Scan for the cell matching the given text and deliver its [X, Y] coordinate at center. 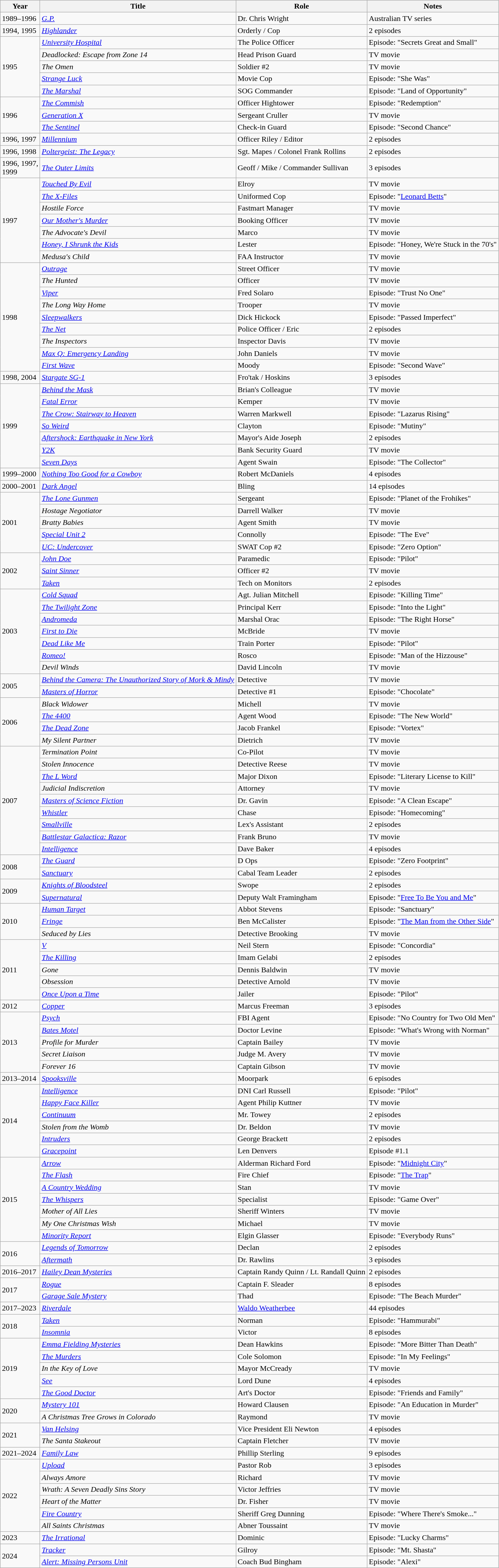
First to Die [138, 631]
Michael [302, 1223]
Nothing Too Good for a Cowboy [138, 474]
Human Target [138, 909]
Officer Riley / Editor [302, 139]
Highlander [138, 30]
Title [138, 6]
Fire Chief [302, 1175]
Episode: "Homecoming" [433, 813]
Episode: "Honey, We're Stuck in the 70's" [433, 245]
Seven Days [138, 462]
Riverdale [138, 1308]
Bank Security Guard [302, 450]
2024 [20, 1556]
Once Upon a Time [138, 994]
Major Dixon [302, 776]
The Santa Stakeout [138, 1441]
Captain F. Sleader [302, 1284]
Episode: "Mt. Shasta" [433, 1550]
Fire Country [138, 1514]
Episode: "What's Wrong with Norman" [433, 1030]
Episode: "In My Feelings" [433, 1357]
Devil Winds [138, 667]
Fastmart Manager [302, 208]
Detective #1 [302, 692]
Gracepoint [138, 1151]
1998 [20, 317]
The Sentinel [138, 127]
Bling [302, 486]
2021 [20, 1435]
The Long Way Home [138, 305]
Episode: "Leonard Betts" [433, 196]
2020 [20, 1411]
1996, 1998 [20, 151]
2023 [20, 1538]
Tech on Monitors [302, 583]
Masters of Horror [138, 692]
Sergeant [302, 498]
Ben McCalister [302, 921]
Abbot Stevens [302, 909]
A Christmas Tree Grows in Colorado [138, 1417]
Episode: "Lazarus Rising" [433, 414]
Medusa's Child [138, 257]
2008 [20, 867]
2017 [20, 1290]
Episode: "Mutiny" [433, 426]
2011 [20, 970]
Wrath: A Seven Deadly Sins Story [138, 1489]
Richard [302, 1477]
Episode: "Vortex" [433, 728]
Fatal Error [138, 402]
Episode: "The Collector" [433, 462]
2013 [20, 1042]
Dr. Gavin [302, 801]
Supernatural [138, 897]
2010 [20, 921]
Agent Philip Kuttner [302, 1102]
Phillip Sterling [302, 1453]
1995 [20, 67]
Deadlocked: Escape from Zone 14 [138, 55]
Art's Doctor [302, 1393]
Episode: "An Education in Murder" [433, 1405]
Stolen Innocence [138, 764]
Hostile Force [138, 208]
Specialist [302, 1199]
Episode: "Zero Option" [433, 546]
Cold Squad [138, 595]
The Crow: Stairway to Heaven [138, 414]
Paramedic [302, 559]
Captain Bailey [302, 1042]
Inspector Davis [302, 341]
Officer #2 [302, 571]
Detective Brooking [302, 933]
Millennium [138, 139]
Swope [302, 885]
1999 [20, 426]
A Country Wedding [138, 1187]
Coach Bud Bingham [302, 1562]
Obsession [138, 982]
SWAT Cop #2 [302, 546]
D Ops [302, 861]
Andromeda [138, 619]
Chase [302, 813]
Detective Arnold [302, 982]
Episode: "Planet of the Frohikes" [433, 498]
Upload [138, 1465]
Attorney [302, 788]
2015 [20, 1199]
FBI Agent [302, 1018]
Marshal Orac [302, 619]
2012 [20, 1006]
G.P. [138, 18]
Jacob Frankel [302, 728]
Intruders [138, 1139]
Street Officer [302, 269]
Thad [302, 1296]
Waldo Weatherbee [302, 1308]
Episode: "Second Chance" [433, 127]
Mother of All Lies [138, 1211]
Moorpark [302, 1078]
Agent Wood [302, 716]
The Outer Limits [138, 168]
Year [20, 6]
Fringe [138, 921]
Dr. Beldon [302, 1127]
Episode: "The Beach Murder" [433, 1296]
First Wave [138, 365]
2016 [20, 1254]
Judicial Indiscretion [138, 788]
1999–2000 [20, 474]
Norman [302, 1320]
Robert McDaniels [302, 474]
2022 [20, 1495]
Episode: "Concordia" [433, 946]
All Saints Christmas [138, 1526]
Cole Solomon [302, 1357]
David Lincoln [302, 667]
The Lone Gunmen [138, 498]
The Omen [138, 67]
Episode: "The Man from the Other Side" [433, 921]
Garage Sale Mystery [138, 1296]
Check-in Guard [302, 127]
2017–2023 [20, 1308]
Agt. Julian Mitchell [302, 595]
Poltergeist: The Legacy [138, 151]
1994, 1995 [20, 30]
Emma Fielding Mysteries [138, 1344]
Deputy Walt Framingham [302, 897]
Mayor's Aide Joseph [302, 438]
2014 [20, 1121]
Neil Stern [302, 946]
Always Amore [138, 1477]
44 episodes [433, 1308]
The Inspectors [138, 341]
Episode: "Passed Imperfect" [433, 317]
Fred Solaro [302, 293]
Dietrich [302, 740]
Tracker [138, 1550]
The L Word [138, 776]
Notes [433, 6]
Episode: "She Was" [433, 79]
Episode: "Zero Footprint" [433, 861]
Trooper [302, 305]
Hailey Dean Mysteries [138, 1272]
Movie Cop [302, 79]
Dark Angel [138, 486]
Episode #1.1 [433, 1151]
SOG Commander [302, 91]
University Hospital [138, 43]
The Police Officer [302, 43]
Dennis Baldwin [302, 970]
My Silent Partner [138, 740]
Michell [302, 704]
Knights of Bloodsteel [138, 885]
Victor [302, 1332]
Episode: "Where There's Smoke..." [433, 1514]
My One Christmas Wish [138, 1223]
Psych [138, 1018]
The X-Files [138, 196]
Honey, I Shrunk the Kids [138, 245]
The Good Doctor [138, 1393]
Pastor Rob [302, 1465]
Gone [138, 970]
Aftershock: Earthquake in New York [138, 438]
Doctor Levine [302, 1030]
The Commish [138, 103]
Van Helsing [138, 1429]
Heart of the Matter [138, 1501]
In the Key of Love [138, 1369]
Elgin Glasser [302, 1236]
DNI Carl Russell [302, 1090]
The Advocate's Devil [138, 232]
Brian's Colleague [302, 390]
Stan [302, 1187]
Head Prison Guard [302, 55]
Smallville [138, 825]
The Irrational [138, 1538]
Clayton [302, 426]
Episode: "Friends and Family" [433, 1393]
14 episodes [433, 486]
Continuum [138, 1115]
Episode: "Everybody Runs" [433, 1236]
Sanctuary [138, 873]
Warren Markwell [302, 414]
Jailer [302, 994]
Stargate SG-1 [138, 378]
Outrage [138, 269]
Episode: "Game Over" [433, 1199]
Moody [302, 365]
Detective [302, 680]
Geoff / Mike / Commander Sullivan [302, 168]
Episode: "Into the Light" [433, 607]
Episode: "A Clean Escape" [433, 801]
Insomnia [138, 1332]
Rosco [302, 655]
6 episodes [433, 1078]
Train Porter [302, 643]
9 episodes [433, 1453]
Agent Smith [302, 522]
Behind the Camera: The Unauthorized Story of Mork & Mindy [138, 680]
Episode: "Secrets Great and Small" [433, 43]
Mr. Towey [302, 1115]
Officer [302, 281]
1996, 1997 [20, 139]
Episode: "Midnight City" [433, 1163]
Spooksville [138, 1078]
Episode: "Man of the Hizzouse" [433, 655]
Abner Toussaint [302, 1526]
Role [302, 6]
Agent Swain [302, 462]
2013–2014 [20, 1078]
Captain Randy Quinn / Lt. Randall Quinn [302, 1272]
Detective Reese [302, 764]
1998, 2004 [20, 378]
Elroy [302, 184]
The Net [138, 329]
Sheriff Greg Dunning [302, 1514]
Episode: "Lucky Charms" [433, 1538]
1996, 1997,1999 [20, 168]
Episode: "Redemption" [433, 103]
Seduced by Lies [138, 933]
Co-Pilot [302, 752]
Dick Hickock [302, 317]
2009 [20, 891]
Kemper [302, 402]
2018 [20, 1326]
McBride [302, 631]
Hostage Negotiator [138, 510]
Judge M. Avery [302, 1054]
Bates Motel [138, 1030]
Episode: "Alexi" [433, 1562]
George Brackett [302, 1139]
Captain Gibson [302, 1066]
Dr. Chris Wright [302, 18]
Episode: "No Country for Two Old Men" [433, 1018]
Secret Liaison [138, 1054]
2006 [20, 722]
Episode: "Literary License to Kill" [433, 776]
Whistler [138, 813]
The 4400 [138, 716]
Masters of Science Fiction [138, 801]
Len Denvers [302, 1151]
Strange Luck [138, 79]
Howard Clausen [302, 1405]
Soldier #2 [302, 67]
Imam Gelabi [302, 958]
Uniformed Cop [302, 196]
The Whispers [138, 1199]
1996 [20, 115]
Dave Baker [302, 849]
Episode: "Trust No One" [433, 293]
Marcus Freeman [302, 1006]
Dr. Rawlins [302, 1260]
Viper [138, 293]
Dr. Fisher [302, 1501]
Frank Bruno [302, 837]
Aftermath [138, 1260]
2016–2017 [20, 1272]
Vice President Eli Newton [302, 1429]
Stolen from the Womb [138, 1127]
Profile for Murder [138, 1042]
Principal Kerr [302, 607]
Episode: "Land of Opportunity" [433, 91]
John Daniels [302, 353]
So Weird [138, 426]
Lex's Assistant [302, 825]
Saint Sinner [138, 571]
Episode: "Killing Time" [433, 595]
2001 [20, 522]
2005 [20, 686]
Episode: "The Eve" [433, 534]
Cabal Team Leader [302, 873]
Alert: Missing Persons Unit [138, 1562]
Captain Fletcher [302, 1441]
Episode: "Free To Be You and Me" [433, 897]
Episode: "Hammurabi" [433, 1320]
Forever 16 [138, 1066]
Australian TV series [433, 18]
Dead Like Me [138, 643]
2019 [20, 1369]
Max Q: Emergency Landing [138, 353]
The Marshal [138, 91]
Lester [302, 245]
Bratty Babies [138, 522]
The Killing [138, 958]
Mayor McCready [302, 1369]
Sgt. Mapes / Colonel Frank Rollins [302, 151]
The Murders [138, 1357]
V [138, 946]
Police Officer / Eric [302, 329]
Fro'tak / Hoskins [302, 378]
Black Widower [138, 704]
Behind the Mask [138, 390]
Raymond [302, 1417]
1989–1996 [20, 18]
Termination Point [138, 752]
Marco [302, 232]
Mystery 101 [138, 1405]
Family Law [138, 1453]
Episode: "Sanctuary" [433, 909]
Sleepwalkers [138, 317]
The Dead Zone [138, 728]
The Twilight Zone [138, 607]
2003 [20, 631]
Episode: "Second Wave" [433, 365]
See [138, 1381]
Legends of Tomorrow [138, 1248]
Officer Hightower [302, 103]
Sergeant Cruller [302, 115]
Touched By Evil [138, 184]
Romeo! [138, 655]
2000–2001 [20, 486]
Darrell Walker [302, 510]
Y2K [138, 450]
Generation X [138, 115]
Declan [302, 1248]
Our Mother's Murder [138, 220]
Booking Officer [302, 220]
Episode: "More Bitter Than Death" [433, 1344]
Arrow [138, 1163]
Copper [138, 1006]
Rogue [138, 1284]
Battlestar Galactica: Razor [138, 837]
Connolly [302, 534]
UC: Undercover [138, 546]
Alderman Richard Ford [302, 1163]
John Doe [138, 559]
Episode: "The Trap" [433, 1175]
The Guard [138, 861]
Episode: "The Right Horse" [433, 619]
Orderly / Cop [302, 30]
Minority Report [138, 1236]
2002 [20, 571]
Happy Face Killer [138, 1102]
Victor Jeffries [302, 1489]
The Hunted [138, 281]
The Flash [138, 1175]
Dominic [302, 1538]
Sheriff Winters [302, 1211]
2007 [20, 801]
Episode: "The New World" [433, 716]
Gilroy [302, 1550]
Episode: "Chocolate" [433, 692]
2021–2024 [20, 1453]
1997 [20, 220]
FAA Instructor [302, 257]
Lord Dune [302, 1381]
Dean Hawkins [302, 1344]
Special Unit 2 [138, 534]
